Locate the cell with the specified text and output its (x, y) center coordinate. 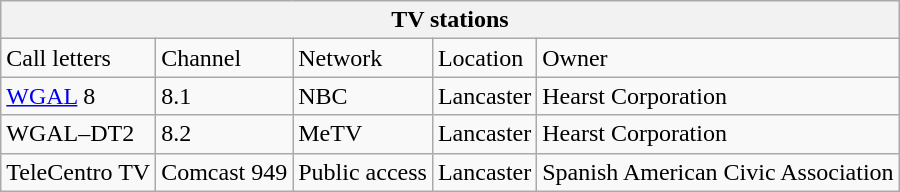
Call letters (78, 58)
Comcast 949 (224, 172)
Network (363, 58)
Location (484, 58)
TV stations (450, 20)
8.2 (224, 134)
Public access (363, 172)
WGAL–DT2 (78, 134)
TeleCentro TV (78, 172)
WGAL 8 (78, 96)
Spanish American Civic Association (718, 172)
8.1 (224, 96)
Owner (718, 58)
NBC (363, 96)
Channel (224, 58)
MeTV (363, 134)
